From the cell containing the given text, extract its center point as (X, Y) coordinate. 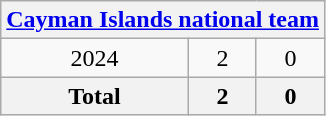
Cayman Islands national team (163, 20)
2024 (95, 58)
Total (95, 96)
